Find where the given text appears and provide that cell's center as (x, y) coordinate. 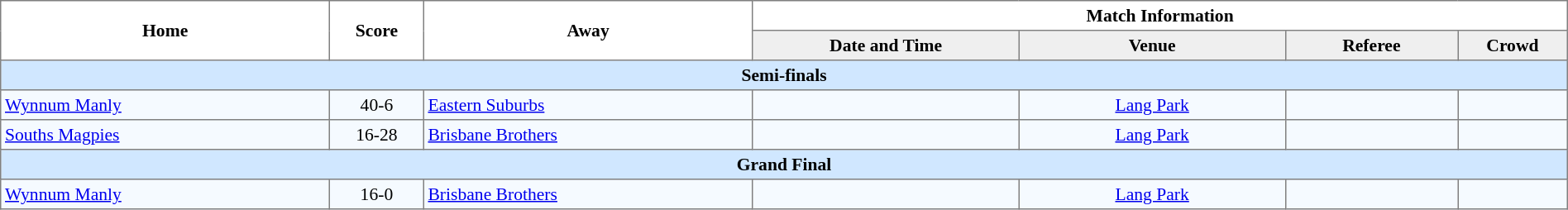
16-28 (377, 135)
Date and Time (886, 45)
Match Information (1159, 16)
16-0 (377, 194)
Semi-finals (784, 75)
Score (377, 31)
Eastern Suburbs (588, 105)
40-6 (377, 105)
Away (588, 31)
Venue (1152, 45)
Crowd (1513, 45)
Referee (1371, 45)
Home (165, 31)
Grand Final (784, 165)
Souths Magpies (165, 135)
